Capture the cell that displays the provided text and extract its [x, y] central coordinate. 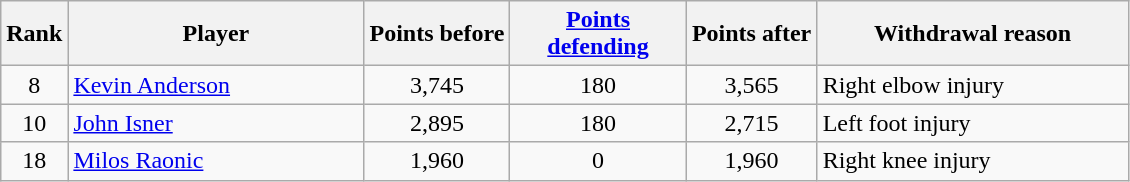
John Isner [216, 123]
Kevin Anderson [216, 85]
Points after [752, 34]
Points before [437, 34]
Left foot injury [972, 123]
Player [216, 34]
Right elbow injury [972, 85]
Rank [34, 34]
2,895 [437, 123]
2,715 [752, 123]
8 [34, 85]
3,745 [437, 85]
0 [598, 161]
Milos Raonic [216, 161]
3,565 [752, 85]
10 [34, 123]
Right knee injury [972, 161]
Points defending [598, 34]
18 [34, 161]
Withdrawal reason [972, 34]
